Pinpoint the cell where the given text exists, returning its (x, y) midpoint coordinate. 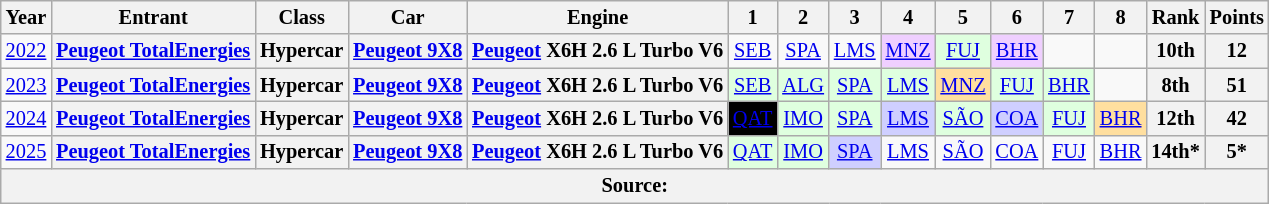
Engine (598, 17)
Source: (635, 186)
8 (1121, 17)
12 (1237, 51)
1 (752, 17)
Year (26, 17)
Rank (1175, 17)
8th (1175, 85)
Points (1237, 17)
12th (1175, 118)
42 (1237, 118)
4 (908, 17)
3 (855, 17)
2025 (26, 152)
5 (962, 17)
2023 (26, 85)
51 (1237, 85)
2022 (26, 51)
5* (1237, 152)
Car (408, 17)
Entrant (153, 17)
ALG (803, 85)
10th (1175, 51)
7 (1069, 17)
Class (302, 17)
2024 (26, 118)
2 (803, 17)
14th* (1175, 152)
6 (1016, 17)
